Locate the cell with the specified text and output its [x, y] center coordinate. 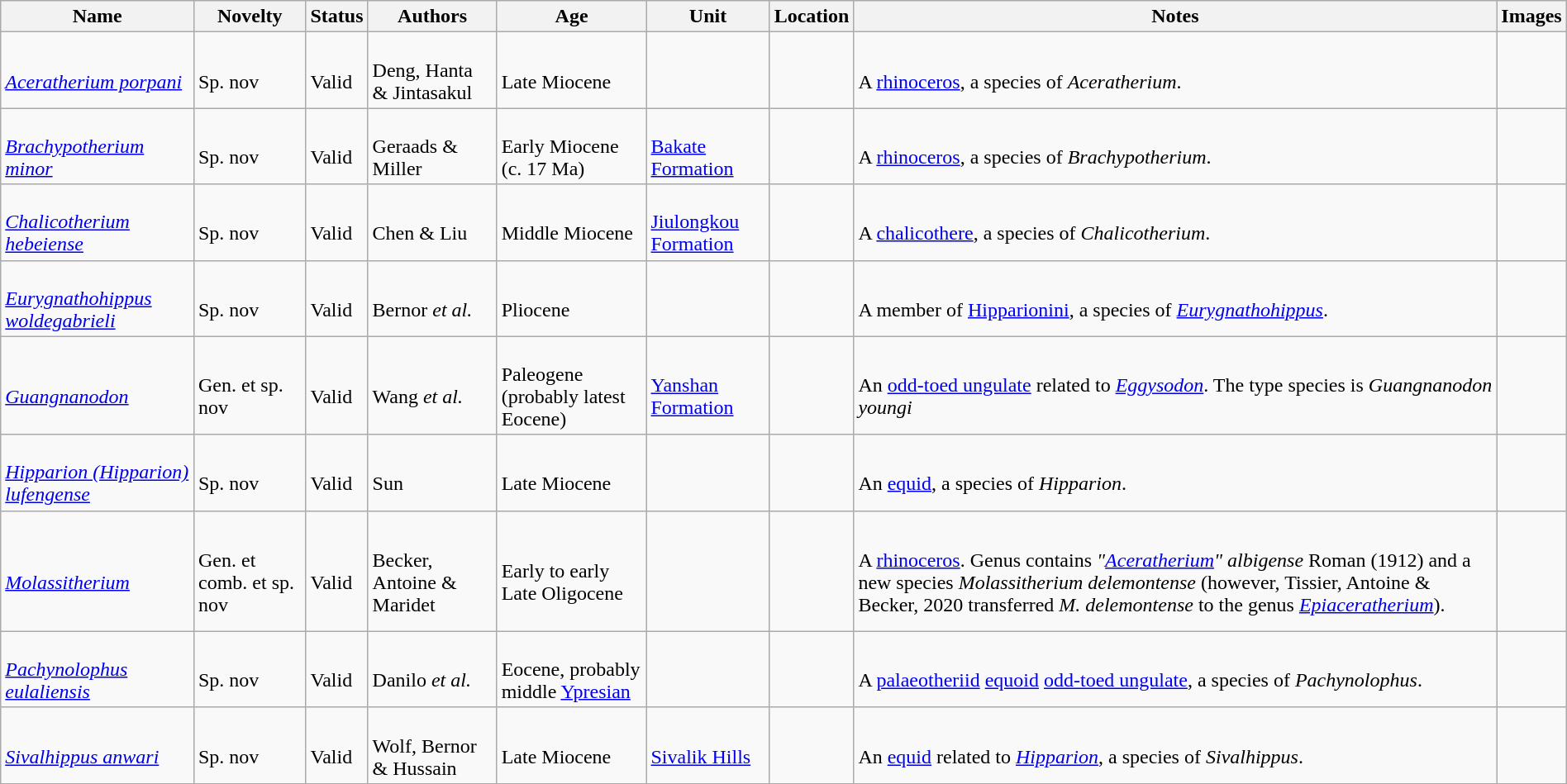
A member of Hipparionini, a species of Eurygnathohippus. [1175, 298]
Wolf, Bernor & Hussain [432, 745]
Brachypotherium minor [98, 146]
An equid, a species of Hipparion. [1175, 473]
An odd-toed ungulate related to Eggysodon. The type species is Guangnanodon youngi [1175, 385]
Early to early Late Oligocene [572, 571]
Eocene, probably middle Ypresian [572, 669]
Geraads & Miller [432, 146]
Pliocene [572, 298]
Paleogene (probably latest Eocene) [572, 385]
Hipparion (Hipparion) lufengense [98, 473]
Pachynolophus eulaliensis [98, 669]
A chalicothere, a species of Chalicotherium. [1175, 222]
Wang et al. [432, 385]
Sivalhippus anwari [98, 745]
Becker, Antoine & Maridet [432, 571]
Eurygnathohippus woldegabrieli [98, 298]
Guangnanodon [98, 385]
Gen. et comb. et sp. nov [250, 571]
Sivalik Hills [707, 745]
Status [337, 17]
Chen & Liu [432, 222]
Yanshan Formation [707, 385]
Danilo et al. [432, 669]
Notes [1175, 17]
A rhinoceros, a species of Aceratherium. [1175, 70]
Location [812, 17]
Early Miocene (c. 17 Ma) [572, 146]
Aceratherium porpani [98, 70]
Bakate Formation [707, 146]
Middle Miocene [572, 222]
Authors [432, 17]
Bernor et al. [432, 298]
An equid related to Hipparion, a species of Sivalhippus. [1175, 745]
Sun [432, 473]
Gen. et sp. nov [250, 385]
Name [98, 17]
A palaeotheriid equoid odd-toed ungulate, a species of Pachynolophus. [1175, 669]
A rhinoceros, a species of Brachypotherium. [1175, 146]
Molassitherium [98, 571]
Chalicotherium hebeiense [98, 222]
Novelty [250, 17]
Images [1531, 17]
Age [572, 17]
Deng, Hanta & Jintasakul [432, 70]
Unit [707, 17]
Jiulongkou Formation [707, 222]
